Detect which cell encompasses the target text, then output its [x, y] center coordinate. 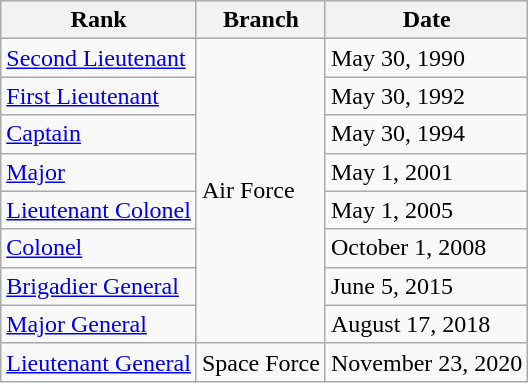
First Lieutenant [99, 96]
May 30, 1990 [426, 58]
Space Force [260, 362]
Colonel [99, 248]
Major [99, 172]
August 17, 2018 [426, 324]
Air Force [260, 191]
Brigadier General [99, 286]
Second Lieutenant [99, 58]
May 30, 1992 [426, 96]
May 30, 1994 [426, 134]
Major General [99, 324]
May 1, 2005 [426, 210]
Captain [99, 134]
Rank [99, 20]
October 1, 2008 [426, 248]
Date [426, 20]
June 5, 2015 [426, 286]
Lieutenant General [99, 362]
Branch [260, 20]
Lieutenant Colonel [99, 210]
November 23, 2020 [426, 362]
May 1, 2001 [426, 172]
